Pinpoint the cell where the given text exists, returning its [x, y] midpoint coordinate. 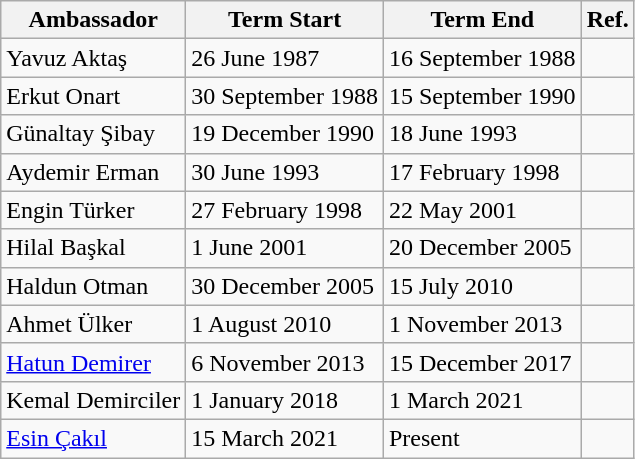
Günaltay Şibay [94, 134]
1 June 2001 [285, 248]
30 June 1993 [285, 172]
Yavuz Aktaş [94, 58]
Term End [482, 20]
16 September 1988 [482, 58]
15 March 2021 [285, 438]
15 December 2017 [482, 362]
Present [482, 438]
30 December 2005 [285, 286]
Erkut Onart [94, 96]
1 August 2010 [285, 324]
Aydemir Erman [94, 172]
Hilal Başkal [94, 248]
17 February 1998 [482, 172]
19 December 1990 [285, 134]
6 November 2013 [285, 362]
Ref. [608, 20]
1 November 2013 [482, 324]
Kemal Demirciler [94, 400]
22 May 2001 [482, 210]
27 February 1998 [285, 210]
26 June 1987 [285, 58]
Esin Çakıl [94, 438]
15 September 1990 [482, 96]
1 March 2021 [482, 400]
Term Start [285, 20]
Ahmet Ülker [94, 324]
1 January 2018 [285, 400]
30 September 1988 [285, 96]
Haldun Otman [94, 286]
15 July 2010 [482, 286]
Engin Türker [94, 210]
Ambassador [94, 20]
18 June 1993 [482, 134]
Hatun Demirer [94, 362]
20 December 2005 [482, 248]
